Scan for the cell matching the given text and deliver its [X, Y] coordinate at center. 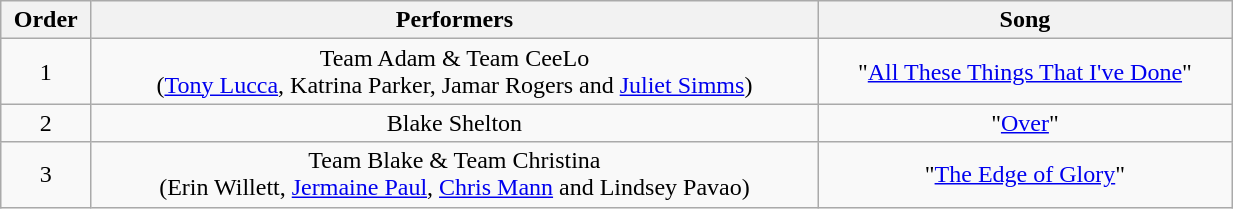
"The Edge of Glory" [1024, 174]
Team Blake & Team Christina(Erin Willett, Jermaine Paul, Chris Mann and Lindsey Pavao) [454, 174]
Team Adam & Team CeeLo(Tony Lucca, Katrina Parker, Jamar Rogers and Juliet Simms) [454, 72]
"All These Things That I've Done" [1024, 72]
"Over" [1024, 123]
Performers [454, 20]
1 [46, 72]
2 [46, 123]
Song [1024, 20]
Order [46, 20]
Blake Shelton [454, 123]
3 [46, 174]
